Return the (X, Y) coordinate for the center point of the cell that contains the specified text.  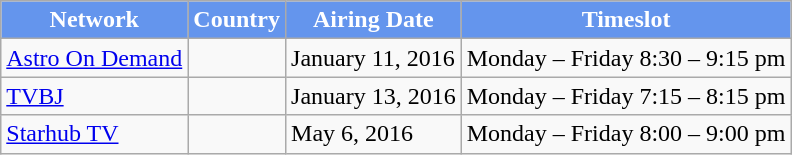
Timeslot (626, 20)
Monday – Friday 8:00 – 9:00 pm (626, 134)
Monday – Friday 7:15 – 8:15 pm (626, 96)
Monday – Friday 8:30 – 9:15 pm (626, 58)
January 11, 2016 (374, 58)
May 6, 2016 (374, 134)
Network (94, 20)
TVBJ (94, 96)
Astro On Demand (94, 58)
Airing Date (374, 20)
Country (237, 20)
Starhub TV (94, 134)
January 13, 2016 (374, 96)
